Identify which cell holds the provided text, then report its [X, Y] central coordinate. 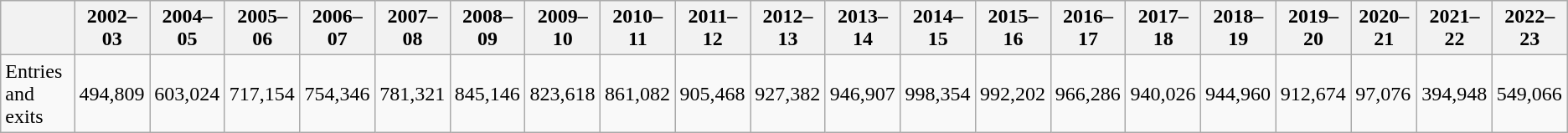
2019–20 [1313, 28]
2009–10 [563, 28]
2012–13 [788, 28]
494,809 [112, 94]
2022–23 [1529, 28]
2010–11 [638, 28]
845,146 [487, 94]
2011–12 [713, 28]
2021–22 [1455, 28]
97,076 [1384, 94]
2018–19 [1239, 28]
944,960 [1239, 94]
946,907 [863, 94]
549,066 [1529, 94]
2006–07 [338, 28]
823,618 [563, 94]
2016–17 [1088, 28]
992,202 [1014, 94]
998,354 [938, 94]
2014–15 [938, 28]
603,024 [188, 94]
912,674 [1313, 94]
2002–03 [112, 28]
2005–06 [262, 28]
927,382 [788, 94]
940,026 [1163, 94]
754,346 [338, 94]
2013–14 [863, 28]
905,468 [713, 94]
717,154 [262, 94]
2015–16 [1014, 28]
861,082 [638, 94]
2020–21 [1384, 28]
966,286 [1088, 94]
2017–18 [1163, 28]
Entries and exits [38, 94]
781,321 [413, 94]
394,948 [1455, 94]
2004–05 [188, 28]
2008–09 [487, 28]
2007–08 [413, 28]
